Scan for the cell matching the given text and deliver its (x, y) coordinate at center. 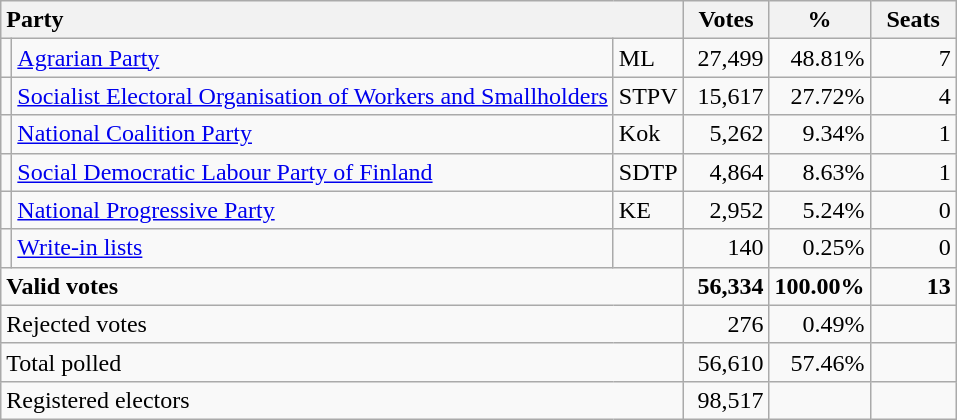
8.63% (820, 172)
National Progressive Party (312, 210)
13 (913, 286)
Agrarian Party (312, 58)
Social Democratic Labour Party of Finland (312, 172)
5,262 (726, 134)
Registered electors (342, 400)
Write-in lists (312, 248)
0.49% (820, 324)
Total polled (342, 362)
4,864 (726, 172)
2,952 (726, 210)
9.34% (820, 134)
48.81% (820, 58)
56,610 (726, 362)
57.46% (820, 362)
SDTP (648, 172)
% (820, 20)
Kok (648, 134)
27,499 (726, 58)
KE (648, 210)
Seats (913, 20)
Votes (726, 20)
7 (913, 58)
0.25% (820, 248)
100.00% (820, 286)
ML (648, 58)
140 (726, 248)
276 (726, 324)
56,334 (726, 286)
98,517 (726, 400)
15,617 (726, 96)
Valid votes (342, 286)
27.72% (820, 96)
4 (913, 96)
National Coalition Party (312, 134)
Socialist Electoral Organisation of Workers and Smallholders (312, 96)
Party (342, 20)
Rejected votes (342, 324)
5.24% (820, 210)
STPV (648, 96)
